Return the [X, Y] coordinate for the center point of the cell that contains the specified text.  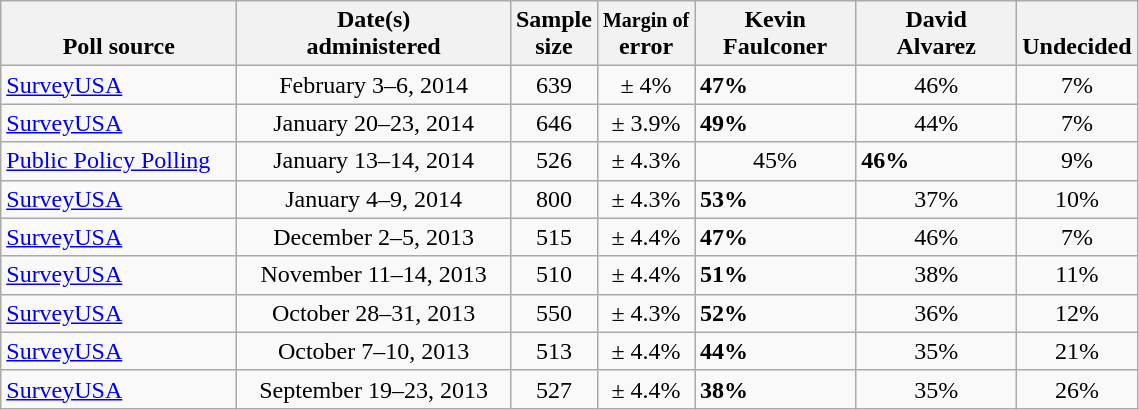
52% [776, 313]
February 3–6, 2014 [374, 85]
53% [776, 199]
11% [1077, 275]
51% [776, 275]
October 7–10, 2013 [374, 351]
639 [554, 85]
January 20–23, 2014 [374, 123]
± 4% [646, 85]
550 [554, 313]
Margin oferror [646, 34]
646 [554, 123]
800 [554, 199]
December 2–5, 2013 [374, 237]
DavidAlvarez [936, 34]
37% [936, 199]
12% [1077, 313]
± 3.9% [646, 123]
10% [1077, 199]
Date(s)administered [374, 34]
515 [554, 237]
Poll source [119, 34]
January 4–9, 2014 [374, 199]
November 11–14, 2013 [374, 275]
Public Policy Polling [119, 161]
Samplesize [554, 34]
October 28–31, 2013 [374, 313]
21% [1077, 351]
KevinFaulconer [776, 34]
526 [554, 161]
36% [936, 313]
26% [1077, 389]
49% [776, 123]
January 13–14, 2014 [374, 161]
9% [1077, 161]
513 [554, 351]
Undecided [1077, 34]
45% [776, 161]
510 [554, 275]
527 [554, 389]
September 19–23, 2013 [374, 389]
